Provide the [X, Y] coordinate of the cell's center where the given text is located.  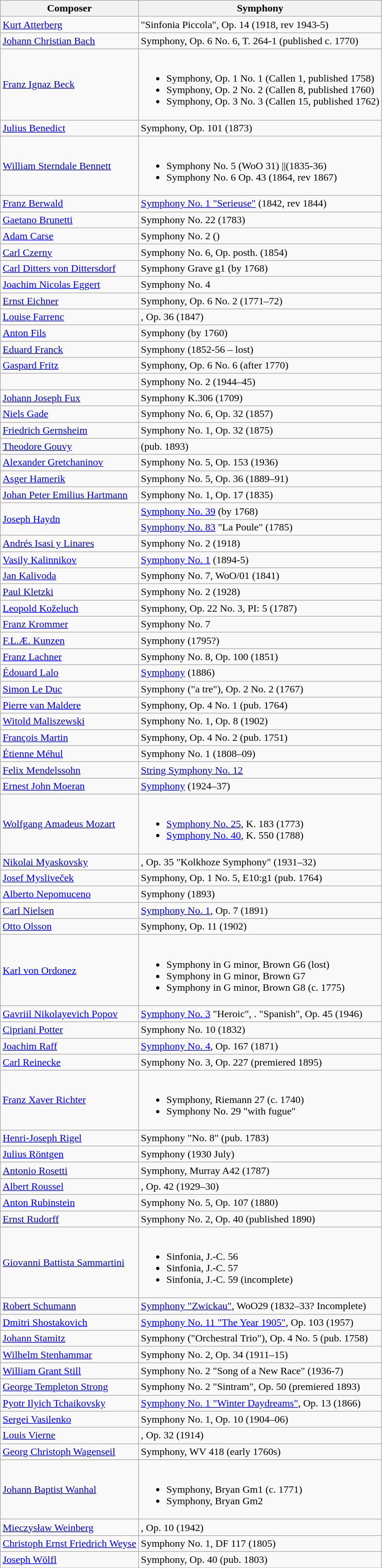
Friedrich Gernsheim [70, 430]
Symphony No. 5 (WoO 31) ||(1835-36)Symphony No. 6 Op. 43 (1864, rev 1867) [260, 166]
François Martin [70, 737]
Carl Czerny [70, 252]
Leopold Koželuch [70, 608]
Édouard Lalo [70, 673]
Franz Krommer [70, 624]
Symphony No. 2, Op. 40 (published 1890) [260, 1219]
Symphony No. 7, WoO/01 (1841) [260, 576]
Symphony No. 22 (1783) [260, 220]
Symphony, Op. 1 No. 5, E10:g1 (pub. 1764) [260, 878]
Louis Vierne [70, 1435]
, Op. 32 (1914) [260, 1435]
Albert Roussel [70, 1186]
George Templeton Strong [70, 1387]
Symphony [260, 9]
Adam Carse [70, 236]
Symphony, Murray A42 (1787) [260, 1170]
Symphony, Op. 4 No. 1 (pub. 1764) [260, 705]
Symphony No. 10 (1832) [260, 1030]
Johann Christian Bach [70, 41]
, Op. 10 (1942) [260, 1527]
Georg Christoph Wagenseil [70, 1452]
"Sinfonia Piccola", Op. 14 (1918, rev 1943-5) [260, 25]
Symphony, Riemann 27 (c. 1740)Symphony No. 29 "with fugue" [260, 1100]
Simon Le Duc [70, 689]
Symphony No. 2 "Song of a New Race" (1936-7) [260, 1371]
Symphony (1893) [260, 894]
Wilhelm Stenhammar [70, 1355]
Sergei Vasilenko [70, 1419]
Niels Gade [70, 414]
Symphony No. 3, Op. 227 (premiered 1895) [260, 1062]
Symphony No. 4 [260, 284]
Gaetano Brunetti [70, 220]
Jan Kalivoda [70, 576]
Andrés Isasi y Linares [70, 543]
Carl Nielsen [70, 910]
Symphony, Op. 22 No. 3, PI: 5 (1787) [260, 608]
Symphony ("a tre"), Op. 2 No. 2 (1767) [260, 689]
Symphony No. 5, Op. 36 (1889–91) [260, 479]
Symphony K.306 (1709) [260, 398]
Symphony in G minor, Brown G6 (lost)Symphony in G minor, Brown G7Symphony in G minor, Brown G8 (c. 1775) [260, 970]
Symphony No. 1, Op. 7 (1891) [260, 910]
Symphony "No. 8" (pub. 1783) [260, 1138]
Cipriani Potter [70, 1030]
Symphony No. 7 [260, 624]
Paul Kletzki [70, 592]
, Op. 36 (1847) [260, 317]
Symphony No. 2, Op. 34 (1911–15) [260, 1355]
Felix Mendelssohn [70, 770]
Henri-Joseph Rigel [70, 1138]
Robert Schumann [70, 1306]
Symphony No. 2 (1918) [260, 543]
Symphony (1924–37) [260, 786]
Josef Mysliveček [70, 878]
Symphony, WV 418 (early 1760s) [260, 1452]
Julius Benedict [70, 128]
Symphony No. 3 "Heroic", . "Spanish", Op. 45 (1946) [260, 1014]
William Grant Still [70, 1371]
Pyotr Ilyich Tchaikovsky [70, 1403]
Theodore Gouvy [70, 446]
Antonio Rosetti [70, 1170]
Composer [70, 9]
Anton Rubinstein [70, 1202]
Otto Olsson [70, 927]
Symphony No. 6, Op. 32 (1857) [260, 414]
Symphony No. 2 (1928) [260, 592]
Carl Ditters von Dittersdorf [70, 268]
Christoph Ernst Friedrich Weyse [70, 1543]
Franz Ignaz Beck [70, 84]
Joachim Nicolas Eggert [70, 284]
String Symphony No. 12 [260, 770]
, Op. 42 (1929–30) [260, 1186]
Symphony No. 11 "The Year 1905", Op. 103 (1957) [260, 1322]
Symphony No. 1 (1894-5) [260, 560]
Symphony No. 5, Op. 107 (1880) [260, 1202]
Symphony No. 1 "Serieuse" (1842, rev 1844) [260, 204]
Franz Xaver Richter [70, 1100]
Dmitri Shostakovich [70, 1322]
Franz Lachner [70, 657]
Johan Peter Emilius Hartmann [70, 495]
Franz Berwald [70, 204]
Symphony (1886) [260, 673]
Alberto Nepomuceno [70, 894]
Ernest John Moeran [70, 786]
Symphony No. 1, Op. 8 (1902) [260, 721]
Nikolai Myaskovsky [70, 862]
Symphony (1852-56 – lost) [260, 349]
Symphony No. 4, Op. 167 (1871) [260, 1046]
Johann Joseph Fux [70, 398]
Symphony No. 5, Op. 153 (1936) [260, 462]
Symphony No. 83 "La Poule" (1785) [260, 527]
Symphony, Op. 4 No. 2 (pub. 1751) [260, 737]
Johann Baptist Wanhal [70, 1489]
Johann Stamitz [70, 1338]
Symphony Grave g1 (by 1768) [260, 268]
Symphony No. 2 (1944–45) [260, 382]
Sinfonia, J.-C. 56Sinfonia, J.-C. 57Sinfonia, J.-C. 59 (incomplete) [260, 1262]
Symphony No. 6, Op. posth. (1854) [260, 252]
F.L.Æ. Kunzen [70, 641]
Vasily Kalinnikov [70, 560]
Pierre van Maldere [70, 705]
Symphony ("Orchestral Trio"), Op. 4 No. 5 (pub. 1758) [260, 1338]
Louise Farrenc [70, 317]
Symphony No. 2 () [260, 236]
Giovanni Battista Sammartini [70, 1262]
Ernst Eichner [70, 301]
Witold Maliszewski [70, 721]
Symphony, Op. 1 No. 1 (Callen 1, published 1758)Symphony, Op. 2 No. 2 (Callen 8, published 1760)Symphony, Op. 3 No. 3 (Callen 15, published 1762) [260, 84]
Symphony No. 25, K. 183 (1773)Symphony No. 40, K. 550 (1788) [260, 824]
Symphony No. 1 (1808–09) [260, 754]
Symphony (1795?) [260, 641]
Symphony, Bryan Gm1 (c. 1771)Symphony, Bryan Gm2 [260, 1489]
Symphony No. 8, Op. 100 (1851) [260, 657]
Alexander Gretchaninov [70, 462]
Symphony No. 1, DF 117 (1805) [260, 1543]
Symphony, Op. 6 No. 6, T. 264-1 (published c. 1770) [260, 41]
William Sterndale Bennett [70, 166]
Étienne Méhul [70, 754]
Symphony (1930 July) [260, 1154]
Anton Fils [70, 333]
Symphony No. 1, Op. 17 (1835) [260, 495]
Gavriil Nikolayevich Popov [70, 1014]
, Op. 35 "Kolkhoze Symphony" (1931–32) [260, 862]
Symphony, Op. 11 (1902) [260, 927]
Symphony, Op. 40 (pub. 1803) [260, 1559]
Asger Hamerik [70, 479]
Symphony (by 1760) [260, 333]
Joseph Haydn [70, 519]
Symphony, Op. 6 No. 2 (1771–72) [260, 301]
Symphony No. 1, Op. 32 (1875) [260, 430]
Gaspard Fritz [70, 366]
Symphony No. 1 "Winter Daydreams", Op. 13 (1866) [260, 1403]
Julius Röntgen [70, 1154]
Carl Reinecke [70, 1062]
Ernst Rudorff [70, 1219]
Symphony, Op. 101 (1873) [260, 128]
Joachim Raff [70, 1046]
(pub. 1893) [260, 446]
Symphony "Zwickau", WoO29 (1832–33? Incomplete) [260, 1306]
Mieczysław Weinberg [70, 1527]
Eduard Franck [70, 349]
Symphony No. 2 "Sintram", Op. 50 (premiered 1893) [260, 1387]
Symphony, Op. 6 No. 6 (after 1770) [260, 366]
Kurt Atterberg [70, 25]
Symphony No. 1, Op. 10 (1904–06) [260, 1419]
Joseph Wölfl [70, 1559]
Wolfgang Amadeus Mozart [70, 824]
Symphony No. 39 (by 1768) [260, 511]
Karl von Ordonez [70, 970]
